Return (X, Y) of the center of cell containing provided text 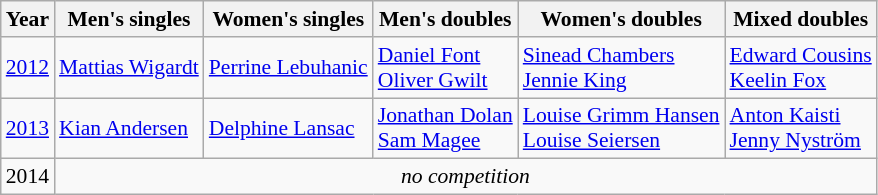
2012 (28, 68)
Edward Cousins Keelin Fox (801, 68)
Anton Kaisti Jenny Nyström (801, 128)
2014 (28, 177)
Sinead Chambers Jennie King (622, 68)
Men's doubles (446, 19)
Year (28, 19)
Mattias Wigardt (129, 68)
Perrine Lebuhanic (288, 68)
Women's doubles (622, 19)
Mixed doubles (801, 19)
Kian Andersen (129, 128)
no competition (466, 177)
Men's singles (129, 19)
Jonathan Dolan Sam Magee (446, 128)
Delphine Lansac (288, 128)
Daniel Font Oliver Gwilt (446, 68)
Women's singles (288, 19)
Louise Grimm Hansen Louise Seiersen (622, 128)
2013 (28, 128)
